For the text-containing cell, return its midpoint in (X, Y) coordinate format. 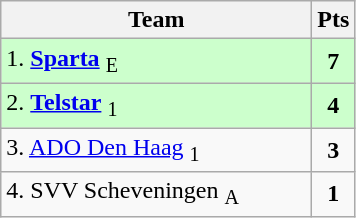
3. ADO Den Haag 1 (156, 150)
Pts (334, 20)
1 (334, 194)
4 (334, 105)
Team (156, 20)
2. Telstar 1 (156, 105)
4. SVV Scheveningen A (156, 194)
1. Sparta E (156, 61)
7 (334, 61)
3 (334, 150)
